From the cell containing the given text, extract its center point as [X, Y] coordinate. 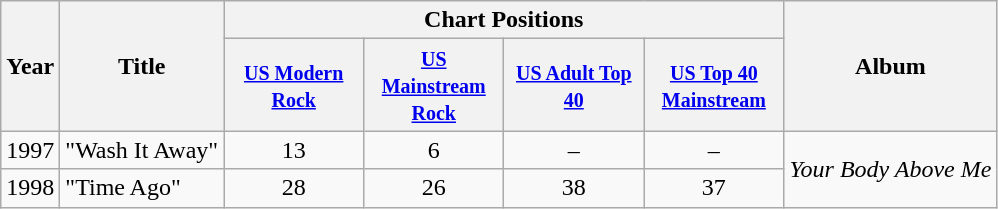
1997 [30, 150]
28 [294, 188]
Chart Positions [504, 20]
US Mainstream Rock [434, 85]
"Time Ago" [142, 188]
37 [714, 188]
Your Body Above Me [890, 169]
13 [294, 150]
Title [142, 66]
Album [890, 66]
6 [434, 150]
26 [434, 188]
38 [574, 188]
US Top 40 Mainstream [714, 85]
US Adult Top 40 [574, 85]
1998 [30, 188]
US Modern Rock [294, 85]
"Wash It Away" [142, 150]
Year [30, 66]
